Find where the given text appears and provide that cell's center as [x, y] coordinate. 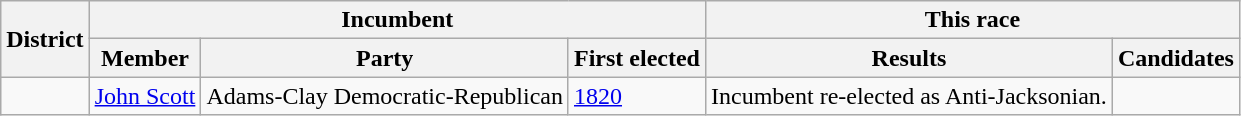
John Scott [145, 96]
This race [972, 20]
First elected [636, 58]
Candidates [1176, 58]
District [45, 39]
Member [145, 58]
Party [385, 58]
Results [908, 58]
1820 [636, 96]
Incumbent re-elected as Anti-Jacksonian. [908, 96]
Adams-Clay Democratic-Republican [385, 96]
Incumbent [397, 20]
